Pinpoint the cell where the given text exists, returning its (X, Y) midpoint coordinate. 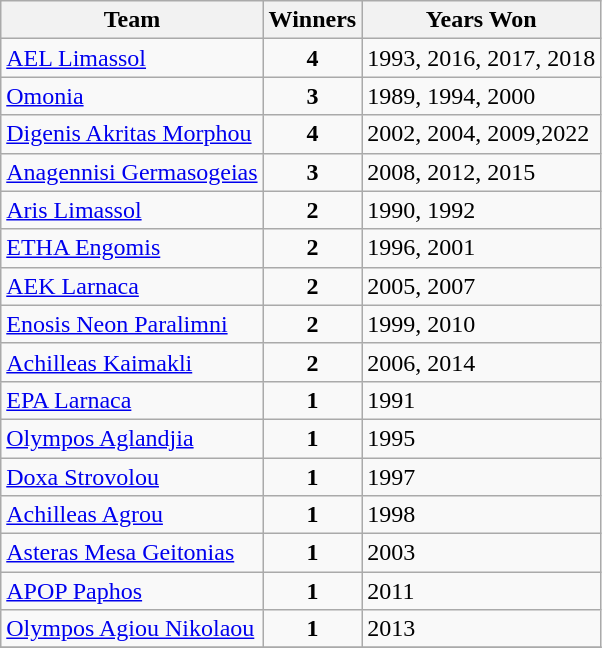
2011 (482, 591)
1999, 2010 (482, 324)
1995 (482, 438)
Olympos Aglandjia (132, 438)
Achilleas Agrou (132, 515)
Asteras Mesa Geitonias (132, 553)
1997 (482, 477)
2005, 2007 (482, 286)
Olympos Agiou Nikolaou (132, 629)
2006, 2014 (482, 362)
ETHA Engomis (132, 248)
AEK Larnaca (132, 286)
Team (132, 20)
Doxa Strovolou (132, 477)
Digenis Akritas Morphou (132, 134)
Winners (312, 20)
Years Won (482, 20)
APOP Paphos (132, 591)
1996, 2001 (482, 248)
1998 (482, 515)
Enosis Neon Paralimni (132, 324)
1990, 1992 (482, 210)
1991 (482, 400)
2008, 2012, 2015 (482, 172)
AEL Limassol (132, 58)
Achilleas Kaimakli (132, 362)
Omonia (132, 96)
1989, 1994, 2000 (482, 96)
2003 (482, 553)
Anagennisi Germasogeias (132, 172)
EPA Larnaca (132, 400)
1993, 2016, 2017, 2018 (482, 58)
2013 (482, 629)
Aris Limassol (132, 210)
2002, 2004, 2009,2022 (482, 134)
